Pinpoint the cell where the given text exists, returning its (x, y) midpoint coordinate. 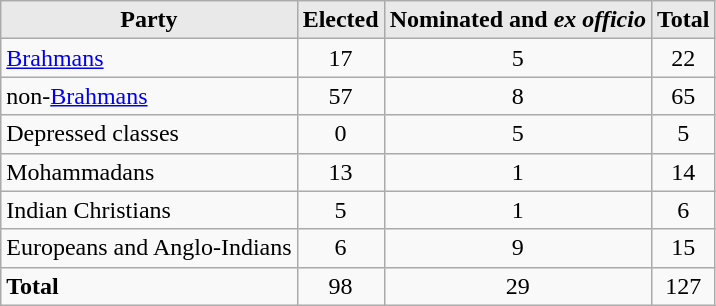
13 (340, 172)
22 (683, 58)
14 (683, 172)
non-Brahmans (149, 96)
65 (683, 96)
Mohammadans (149, 172)
15 (683, 248)
Elected (340, 20)
Depressed classes (149, 134)
0 (340, 134)
17 (340, 58)
8 (518, 96)
127 (683, 286)
Indian Christians (149, 210)
Europeans and Anglo-Indians (149, 248)
98 (340, 286)
Party (149, 20)
Brahmans (149, 58)
9 (518, 248)
57 (340, 96)
Nominated and ex officio (518, 20)
29 (518, 286)
